From the cell containing the given text, extract its center point as (X, Y) coordinate. 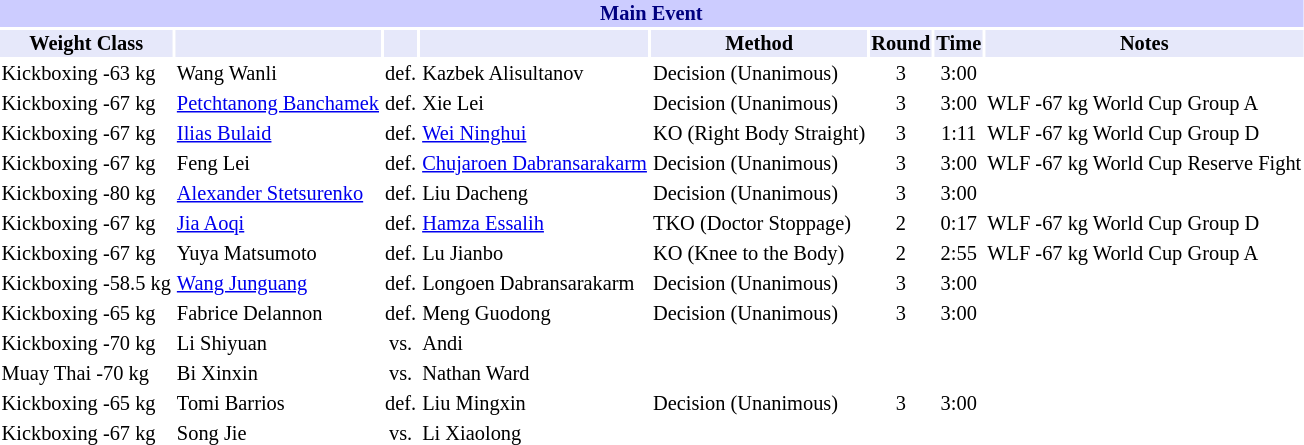
Wang Wanli (278, 74)
Yuya Matsumoto (278, 254)
Ilias Bulaid (278, 134)
KO (Knee to the Body) (758, 254)
Wang Junguang (278, 284)
Kickboxing -70 kg (86, 344)
Alexander Stetsurenko (278, 194)
Chujaroen Dabransarakarm (535, 164)
Meng Guodong (535, 314)
Weight Class (86, 44)
TKO (Doctor Stoppage) (758, 224)
KO (Right Body Straight) (758, 134)
Fabrice Delannon (278, 314)
0:17 (959, 224)
Main Event (652, 14)
Hamza Essalih (535, 224)
Wei Ninghui (535, 134)
Kickboxing -58.5 kg (86, 284)
WLF -67 kg World Cup Reserve Fight (1144, 164)
Liu Dacheng (535, 194)
Li Shiyuan (278, 344)
Xie Lei (535, 104)
Petchtanong Banchamek (278, 104)
Feng Lei (278, 164)
Jia Aoqi (278, 224)
Notes (1144, 44)
Liu Mingxin (535, 404)
Muay Thai -70 kg (86, 374)
Tomi Barrios (278, 404)
Longoen Dabransarakarm (535, 284)
Method (758, 44)
Andi (535, 344)
Kazbek Alisultanov (535, 74)
Kickboxing -63 kg (86, 74)
Kickboxing -80 kg (86, 194)
2:55 (959, 254)
Round (901, 44)
Nathan Ward (535, 374)
Lu Jianbo (535, 254)
Time (959, 44)
Bi Xinxin (278, 374)
1:11 (959, 134)
